Identify which cell holds the provided text, then report its [X, Y] central coordinate. 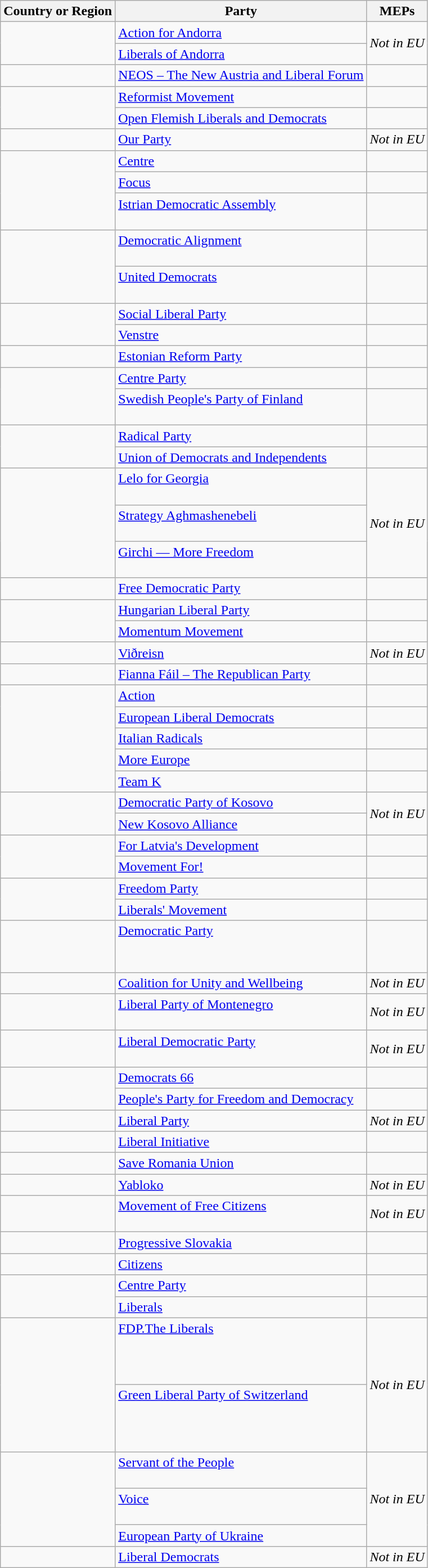
Action for Andorra [241, 33]
Istrian Democratic Assembly [241, 212]
Open Flemish Liberals and Democrats [241, 118]
Radical Party [241, 436]
Liberals' Movement [241, 910]
Social Liberal Party [241, 313]
Citizens [241, 1264]
FDP.The Liberals [241, 1351]
Liberal Democrats [241, 1557]
People's Party for Freedom and Democracy [241, 1099]
Movement of Free Citizens [241, 1214]
Democrats 66 [241, 1077]
Green Liberal Party of Switzerland [241, 1418]
Viðreisn [241, 653]
Liberals [241, 1307]
For Latvia's Development [241, 846]
Liberal Party of Montenegro [241, 1012]
Focus [241, 182]
Venstre [241, 335]
MEPs [397, 11]
Momentum Movement [241, 631]
Progressive Slovakia [241, 1243]
NEOS – The New Austria and Liberal Forum [241, 75]
Strategy Aghmashenebeli [241, 523]
European Party of Ukraine [241, 1535]
Estonian Reform Party [241, 357]
Movement For! [241, 867]
Country or Region [58, 11]
Free Democratic Party [241, 588]
Democratic Alignment [241, 248]
Party [241, 11]
Democratic Party [241, 946]
Reformist Movement [241, 97]
Liberal Democratic Party [241, 1049]
Yabloko [241, 1185]
Team K [241, 781]
Save Romania Union [241, 1163]
Liberal Party [241, 1120]
Action [241, 695]
Our Party [241, 140]
More Europe [241, 760]
Liberal Initiative [241, 1142]
European Liberal Democrats [241, 717]
Freedom Party [241, 888]
Hungarian Liberal Party [241, 610]
New Kosovo Alliance [241, 824]
Servant of the People [241, 1470]
Voice [241, 1507]
Coalition for Unity and Wellbeing [241, 983]
Fianna Fáil – The Republican Party [241, 674]
Democratic Party of Kosovo [241, 803]
Union of Democrats and Independents [241, 457]
Centre [241, 161]
Italian Radicals [241, 739]
Lelo for Georgia [241, 486]
Swedish People's Party of Finland [241, 407]
United Democrats [241, 285]
Girchi — More Freedom [241, 559]
Liberals of Andorra [241, 54]
